Extract the [x, y] coordinate from the center of the cell holding the provided text.  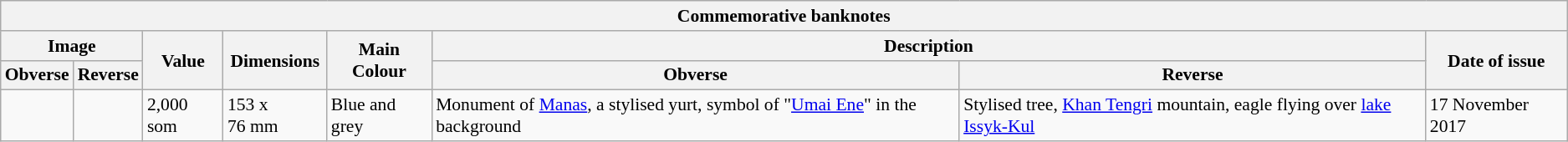
17 November 2017 [1497, 115]
Commemorative banknotes [784, 16]
Blue and grey [380, 115]
Date of issue [1497, 60]
Stylised tree, Khan Tengri mountain, eagle flying over lake Issyk-Kul [1193, 115]
2,000 som [183, 115]
Dimensions [275, 60]
Monument of Manas, a stylised yurt, symbol of "Umai Ene" in the background [696, 115]
Main Colour [380, 60]
Value [183, 60]
153 x 76 mm [275, 115]
Image [72, 46]
Description [928, 46]
